Search for the cell housing the specified text and yield its [x, y] center coordinate. 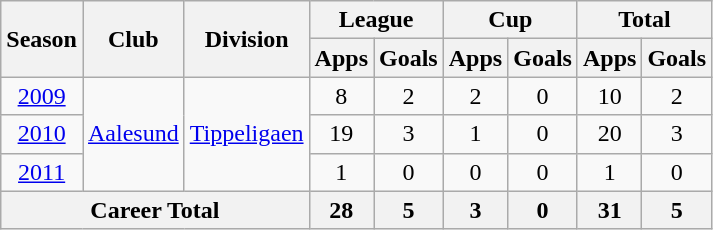
Season [42, 39]
19 [341, 134]
28 [341, 210]
10 [609, 96]
Cup [510, 20]
League [376, 20]
2010 [42, 134]
20 [609, 134]
Division [246, 39]
Total [644, 20]
Aalesund [133, 134]
2009 [42, 96]
Tippeligaen [246, 134]
31 [609, 210]
2011 [42, 172]
8 [341, 96]
Club [133, 39]
Career Total [155, 210]
